Find where the given text appears and provide that cell's center as [X, Y] coordinate. 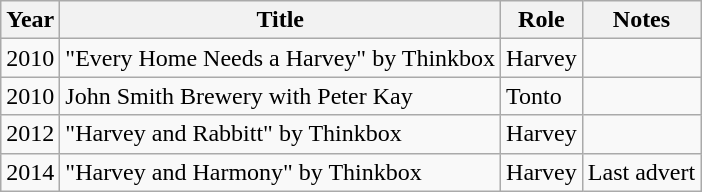
Notes [641, 20]
2012 [30, 134]
"Harvey and Rabbitt" by Thinkbox [280, 134]
Year [30, 20]
"Harvey and Harmony" by Thinkbox [280, 172]
Tonto [542, 96]
Role [542, 20]
Last advert [641, 172]
John Smith Brewery with Peter Kay [280, 96]
"Every Home Needs a Harvey" by Thinkbox [280, 58]
2014 [30, 172]
Title [280, 20]
